Detect which cell encompasses the target text, then output its [x, y] center coordinate. 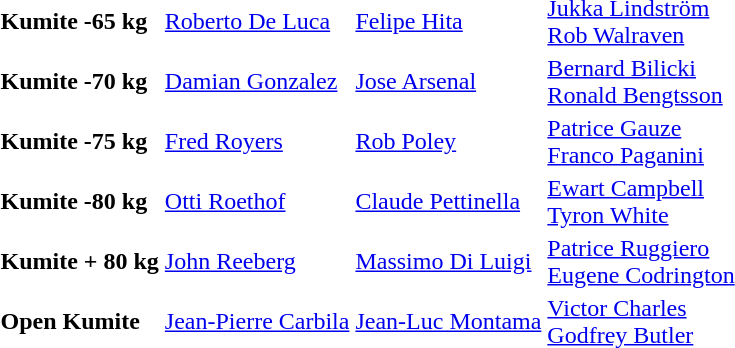
Otti Roethof [257, 202]
Damian Gonzalez [257, 82]
Massimo Di Luigi [448, 262]
John Reeberg [257, 262]
Fred Royers [257, 142]
Claude Pettinella [448, 202]
Jose Arsenal [448, 82]
Rob Poley [448, 142]
